Find where the given text appears and provide that cell's center as (X, Y) coordinate. 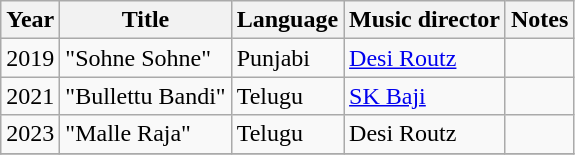
Punjabi (287, 58)
"Malle Raja" (146, 134)
Language (287, 20)
Year (30, 20)
2019 (30, 58)
Music director (425, 20)
"Sohne Sohne" (146, 58)
Title (146, 20)
2021 (30, 96)
"Bullettu Bandi" (146, 96)
SK Baji (425, 96)
2023 (30, 134)
Notes (539, 20)
